Output the [x, y] coordinate of the center of the cell containing the given text.  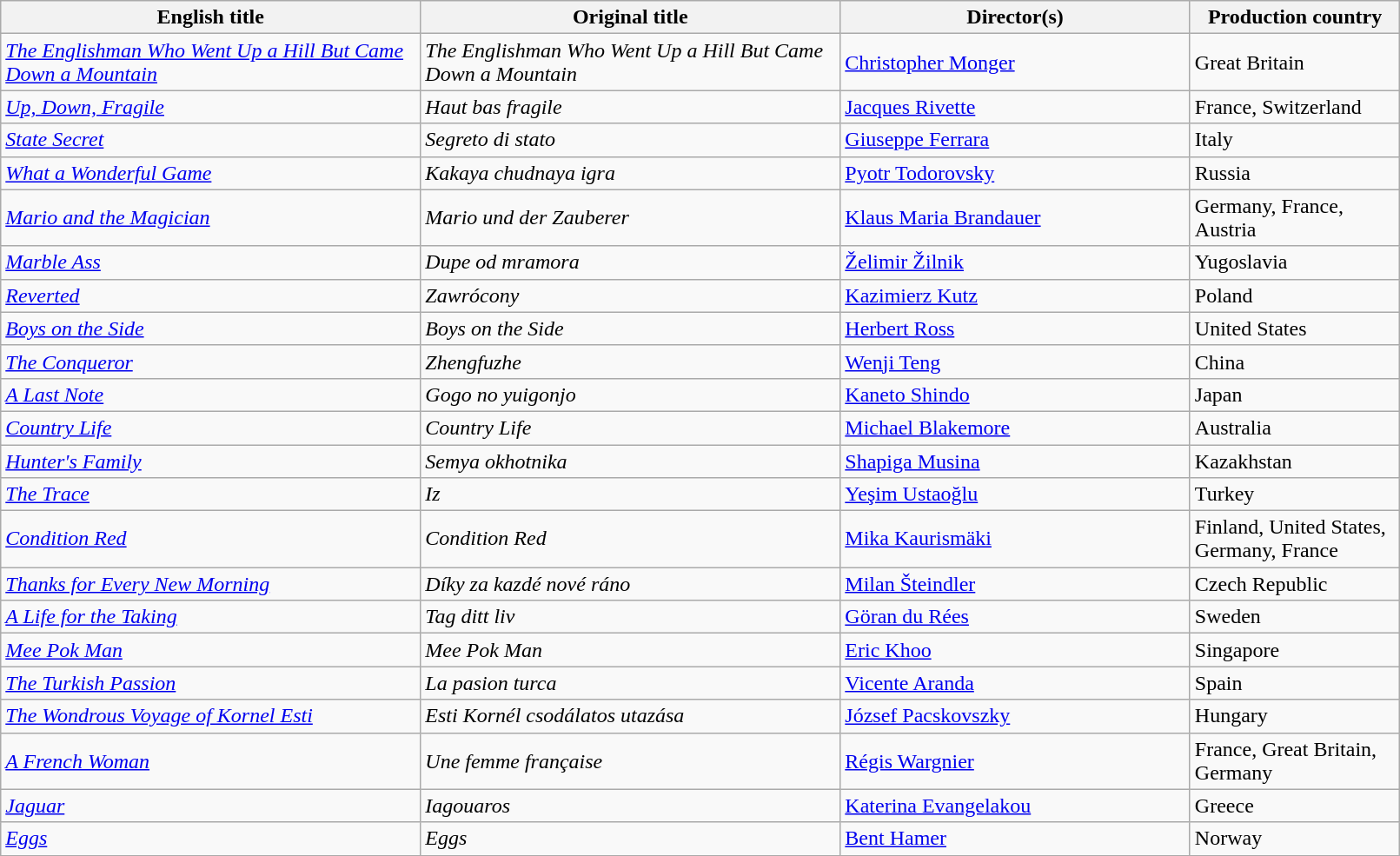
Italy [1295, 140]
Greece [1295, 806]
Japan [1295, 395]
Une femme française [631, 761]
The Trace [210, 494]
Kazakhstan [1295, 461]
Iagouaros [631, 806]
Yugoslavia [1295, 262]
A Life for the Taking [210, 617]
Russia [1295, 173]
Tag ditt liv [631, 617]
Czech Republic [1295, 584]
The Turkish Passion [210, 683]
Norway [1295, 839]
Reverted [210, 295]
France, Great Britain, Germany [1295, 761]
English title [210, 17]
Jaguar [210, 806]
Mario and the Magician [210, 217]
Original title [631, 17]
United States [1295, 328]
The Wondrous Voyage of Kornel Esti [210, 716]
Great Britain [1295, 63]
Spain [1295, 683]
Yeşim Ustaoğlu [1015, 494]
Director(s) [1015, 17]
József Pacskovszky [1015, 716]
Turkey [1295, 494]
Haut bas fragile [631, 107]
Poland [1295, 295]
Jacques Rivette [1015, 107]
Wenji Teng [1015, 362]
Eric Khoo [1015, 650]
Milan Šteindler [1015, 584]
Klaus Maria Brandauer [1015, 217]
Finland, United States, Germany, France [1295, 539]
Želimir Žilnik [1015, 262]
Giuseppe Ferrara [1015, 140]
What a Wonderful Game [210, 173]
Bent Hamer [1015, 839]
Katerina Evangelakou [1015, 806]
Kazimierz Kutz [1015, 295]
Gogo no yuigonjo [631, 395]
State Secret [210, 140]
Kakaya chudnaya igra [631, 173]
Production country [1295, 17]
Australia [1295, 428]
France, Switzerland [1295, 107]
Singapore [1295, 650]
Semya okhotnika [631, 461]
Michael Blakemore [1015, 428]
Pyotr Todorovsky [1015, 173]
Mario und der Zauberer [631, 217]
Christopher Monger [1015, 63]
Dupe od mramora [631, 262]
Mika Kaurismäki [1015, 539]
Up, Down, Fragile [210, 107]
Sweden [1295, 617]
China [1295, 362]
A French Woman [210, 761]
Marble Ass [210, 262]
Herbert Ross [1015, 328]
Hungary [1295, 716]
Kaneto Shindo [1015, 395]
Segreto di stato [631, 140]
Hunter's Family [210, 461]
Régis Wargnier [1015, 761]
Díky za kazdé nové ráno [631, 584]
Zhengfuzhe [631, 362]
La pasion turca [631, 683]
Iz [631, 494]
The Conqueror [210, 362]
Göran du Rées [1015, 617]
Zawrócony [631, 295]
Thanks for Every New Morning [210, 584]
Shapiga Musina [1015, 461]
A Last Note [210, 395]
Esti Kornél csodálatos utazása [631, 716]
Germany, France, Austria [1295, 217]
Vicente Aranda [1015, 683]
